Extract the (x, y) coordinate from the center of the cell holding the provided text.  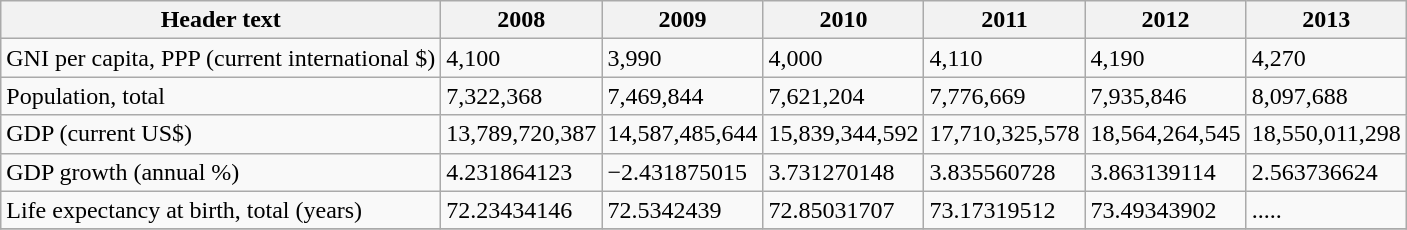
7,322,368 (522, 96)
73.17319512 (1004, 210)
Life expectancy at birth, total (years) (221, 210)
4,270 (1326, 58)
2010 (844, 20)
72.5342439 (682, 210)
4,000 (844, 58)
4,100 (522, 58)
2011 (1004, 20)
GNI per capita, PPP (current international $) (221, 58)
..... (1326, 210)
13,789,720,387 (522, 134)
2.563736624 (1326, 172)
4.231864123 (522, 172)
GDP (current US$) (221, 134)
15,839,344,592 (844, 134)
7,935,846 (1166, 96)
2013 (1326, 20)
72.85031707 (844, 210)
17,710,325,578 (1004, 134)
73.49343902 (1166, 210)
−2.431875015 (682, 172)
2008 (522, 20)
72.23434146 (522, 210)
3.731270148 (844, 172)
3.863139114 (1166, 172)
Header text (221, 20)
7,469,844 (682, 96)
4,110 (1004, 58)
3,990 (682, 58)
18,550,011,298 (1326, 134)
2012 (1166, 20)
8,097,688 (1326, 96)
7,621,204 (844, 96)
3.835560728 (1004, 172)
18,564,264,545 (1166, 134)
4,190 (1166, 58)
7,776,669 (1004, 96)
14,587,485,644 (682, 134)
2009 (682, 20)
Population, total (221, 96)
GDP growth (annual %) (221, 172)
